Find where the given text appears and provide that cell's center as [x, y] coordinate. 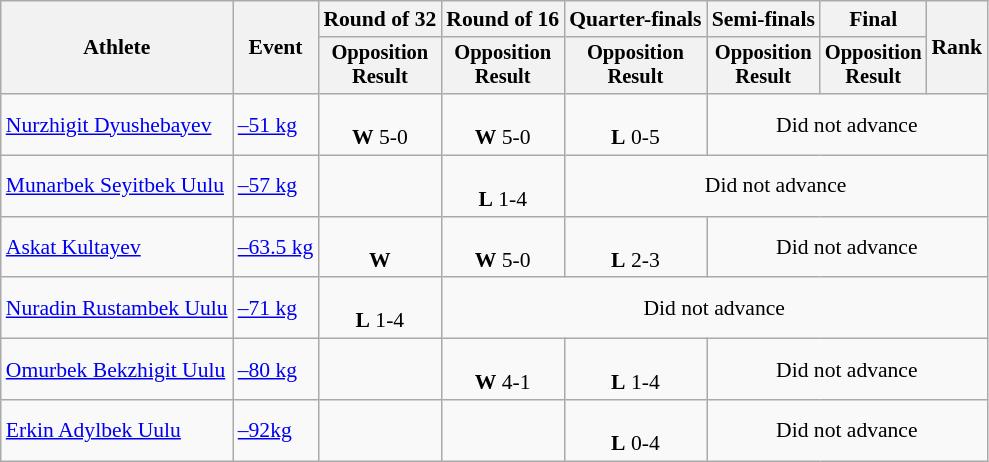
W 4-1 [502, 370]
L 0-4 [635, 430]
Erkin Adylbek Uulu [117, 430]
W [380, 248]
Omurbek Bekzhigit Uulu [117, 370]
Round of 16 [502, 19]
Semi-finals [764, 19]
Final [874, 19]
–71 kg [276, 308]
Athlete [117, 48]
–57 kg [276, 186]
L 2-3 [635, 248]
L 0-5 [635, 124]
Quarter-finals [635, 19]
Nuradin Rustambek Uulu [117, 308]
–92kg [276, 430]
–51 kg [276, 124]
Munarbek Seyitbek Uulu [117, 186]
Nurzhigit Dyushebayev [117, 124]
–80 kg [276, 370]
Round of 32 [380, 19]
Rank [956, 48]
Event [276, 48]
–63.5 kg [276, 248]
Askat Kultayev [117, 248]
